Locate the cell with the specified text and output its [X, Y] center coordinate. 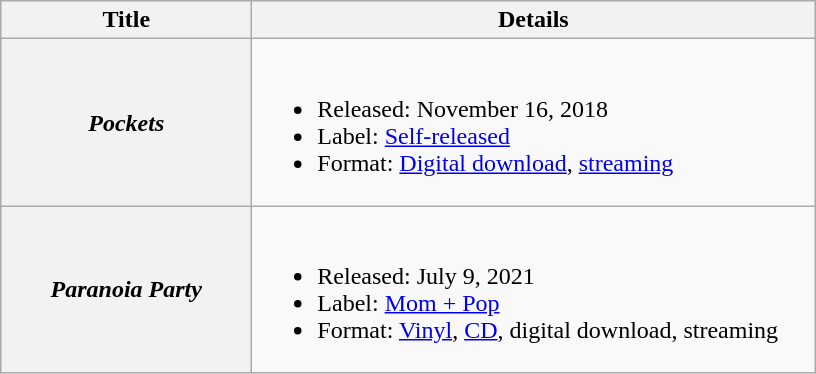
Title [126, 20]
Released: July 9, 2021Label: Mom + PopFormat: Vinyl, CD, digital download, streaming [534, 290]
Pockets [126, 122]
Released: November 16, 2018Label: Self-releasedFormat: Digital download, streaming [534, 122]
Paranoia Party [126, 290]
Details [534, 20]
